Identify which cell holds the provided text, then report its [x, y] central coordinate. 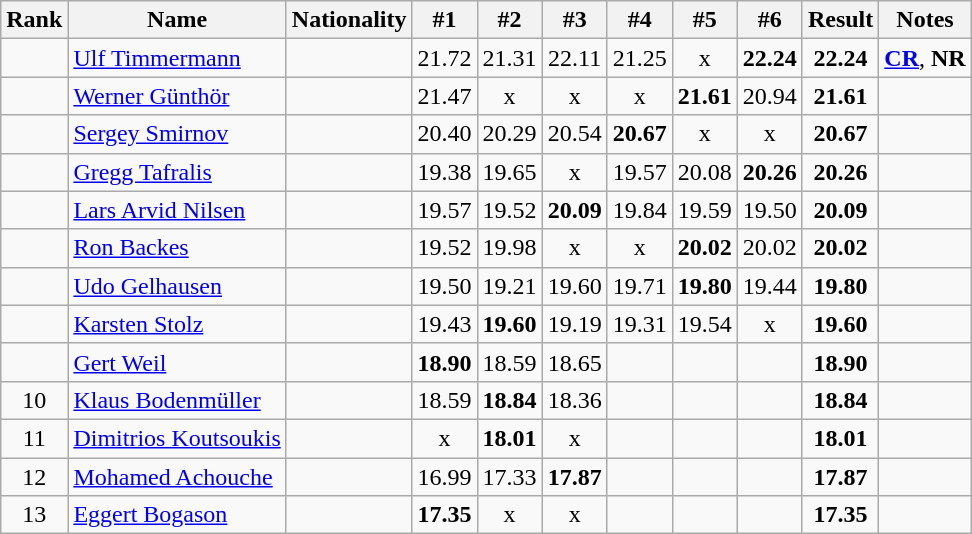
19.98 [510, 248]
Udo Gelhausen [177, 286]
19.44 [770, 286]
CR, NR [925, 58]
19.19 [574, 324]
#6 [770, 20]
16.99 [444, 477]
Ulf Timmermann [177, 58]
Result [840, 20]
Gregg Tafralis [177, 172]
12 [34, 477]
Lars Arvid Nilsen [177, 210]
Mohamed Achouche [177, 477]
Name [177, 20]
21.72 [444, 58]
19.21 [510, 286]
#1 [444, 20]
19.71 [640, 286]
Sergey Smirnov [177, 134]
19.84 [640, 210]
11 [34, 438]
Karsten Stolz [177, 324]
Klaus Bodenmüller [177, 400]
20.08 [704, 172]
21.25 [640, 58]
13 [34, 515]
#4 [640, 20]
20.94 [770, 96]
Nationality [349, 20]
20.40 [444, 134]
Dimitrios Koutsoukis [177, 438]
19.31 [640, 324]
Rank [34, 20]
21.47 [444, 96]
#3 [574, 20]
17.33 [510, 477]
10 [34, 400]
Werner Günthör [177, 96]
19.65 [510, 172]
Gert Weil [177, 362]
20.54 [574, 134]
21.31 [510, 58]
20.29 [510, 134]
19.54 [704, 324]
19.59 [704, 210]
Ron Backes [177, 248]
#2 [510, 20]
Eggert Bogason [177, 515]
Notes [925, 20]
18.65 [574, 362]
19.43 [444, 324]
19.38 [444, 172]
#5 [704, 20]
18.36 [574, 400]
22.11 [574, 58]
